From the cell containing the given text, extract its center point as [X, Y] coordinate. 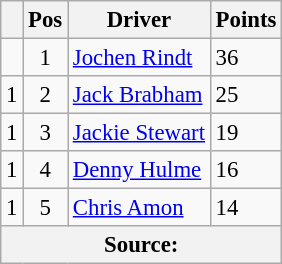
4 [46, 170]
Jack Brabham [140, 95]
Chris Amon [140, 208]
Points [246, 20]
36 [246, 58]
Pos [46, 20]
Source: [142, 245]
Jackie Stewart [140, 133]
3 [46, 133]
16 [246, 170]
2 [46, 95]
Denny Hulme [140, 170]
Driver [140, 20]
5 [46, 208]
25 [246, 95]
Jochen Rindt [140, 58]
14 [246, 208]
19 [246, 133]
